Capture the cell that displays the provided text and extract its (X, Y) central coordinate. 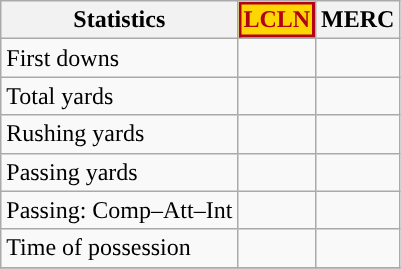
Statistics (120, 20)
First downs (120, 58)
Passing yards (120, 172)
Rushing yards (120, 134)
MERC (358, 20)
LCLN (277, 20)
Total yards (120, 96)
Time of possession (120, 248)
Passing: Comp–Att–Int (120, 210)
